Find where the given text appears and provide that cell's center as (X, Y) coordinate. 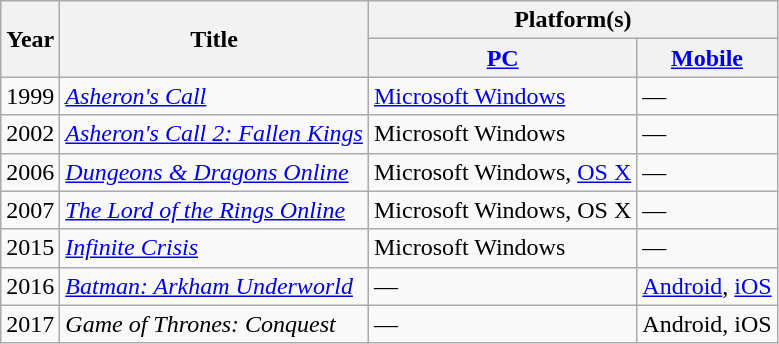
2006 (30, 172)
Mobile (707, 58)
2007 (30, 210)
Game of Thrones: Conquest (214, 324)
Platform(s) (572, 20)
Asheron's Call (214, 96)
Asheron's Call 2: Fallen Kings (214, 134)
Infinite Crisis (214, 248)
Batman: Arkham Underworld (214, 286)
Dungeons & Dragons Online (214, 172)
Title (214, 39)
2015 (30, 248)
2017 (30, 324)
1999 (30, 96)
PC (502, 58)
2016 (30, 286)
The Lord of the Rings Online (214, 210)
Year (30, 39)
2002 (30, 134)
